Scan for the cell matching the given text and deliver its (X, Y) coordinate at center. 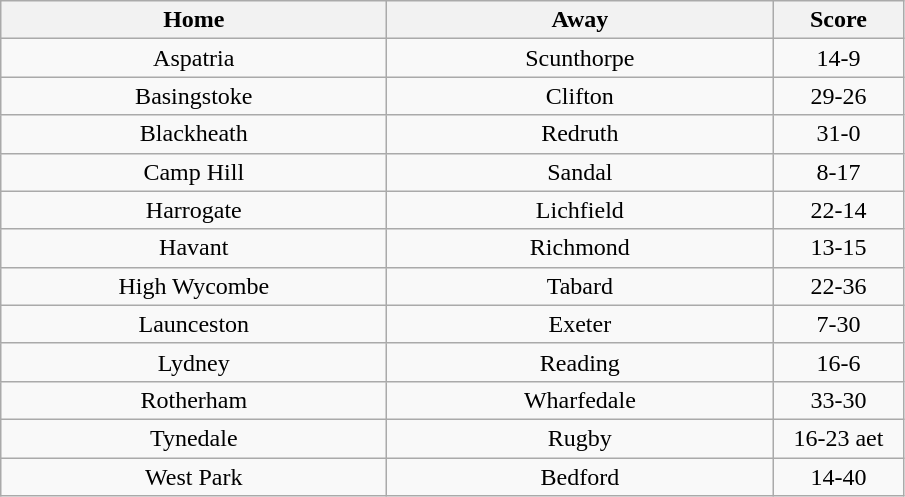
16-23 aet (838, 438)
Richmond (580, 248)
7-30 (838, 324)
Sandal (580, 172)
Lydney (194, 362)
Rotherham (194, 400)
Redruth (580, 134)
Away (580, 20)
Clifton (580, 96)
Blackheath (194, 134)
Launceston (194, 324)
Bedford (580, 477)
14-40 (838, 477)
16-6 (838, 362)
High Wycombe (194, 286)
Exeter (580, 324)
8-17 (838, 172)
33-30 (838, 400)
Camp Hill (194, 172)
Aspatria (194, 58)
Tynedale (194, 438)
31-0 (838, 134)
Basingstoke (194, 96)
Havant (194, 248)
Rugby (580, 438)
Wharfedale (580, 400)
Lichfield (580, 210)
13-15 (838, 248)
22-14 (838, 210)
22-36 (838, 286)
Harrogate (194, 210)
29-26 (838, 96)
Score (838, 20)
14-9 (838, 58)
Home (194, 20)
Scunthorpe (580, 58)
West Park (194, 477)
Tabard (580, 286)
Reading (580, 362)
